Locate the cell with the specified text and output its (X, Y) center coordinate. 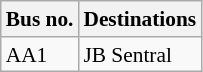
Destinations (140, 19)
Bus no. (40, 19)
